From the cell containing the given text, extract its center point as [X, Y] coordinate. 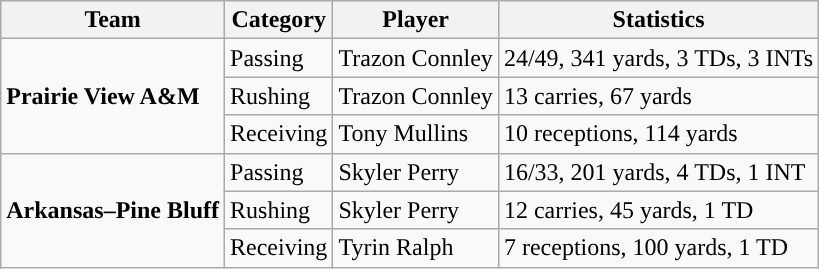
Tyrin Ralph [416, 248]
7 receptions, 100 yards, 1 TD [658, 248]
16/33, 201 yards, 4 TDs, 1 INT [658, 172]
Statistics [658, 20]
24/49, 341 yards, 3 TDs, 3 INTs [658, 58]
Category [279, 20]
Team [113, 20]
13 carries, 67 yards [658, 96]
10 receptions, 114 yards [658, 134]
12 carries, 45 yards, 1 TD [658, 210]
Prairie View A&M [113, 96]
Player [416, 20]
Tony Mullins [416, 134]
Arkansas–Pine Bluff [113, 210]
